Detect which cell encompasses the target text, then output its (X, Y) center coordinate. 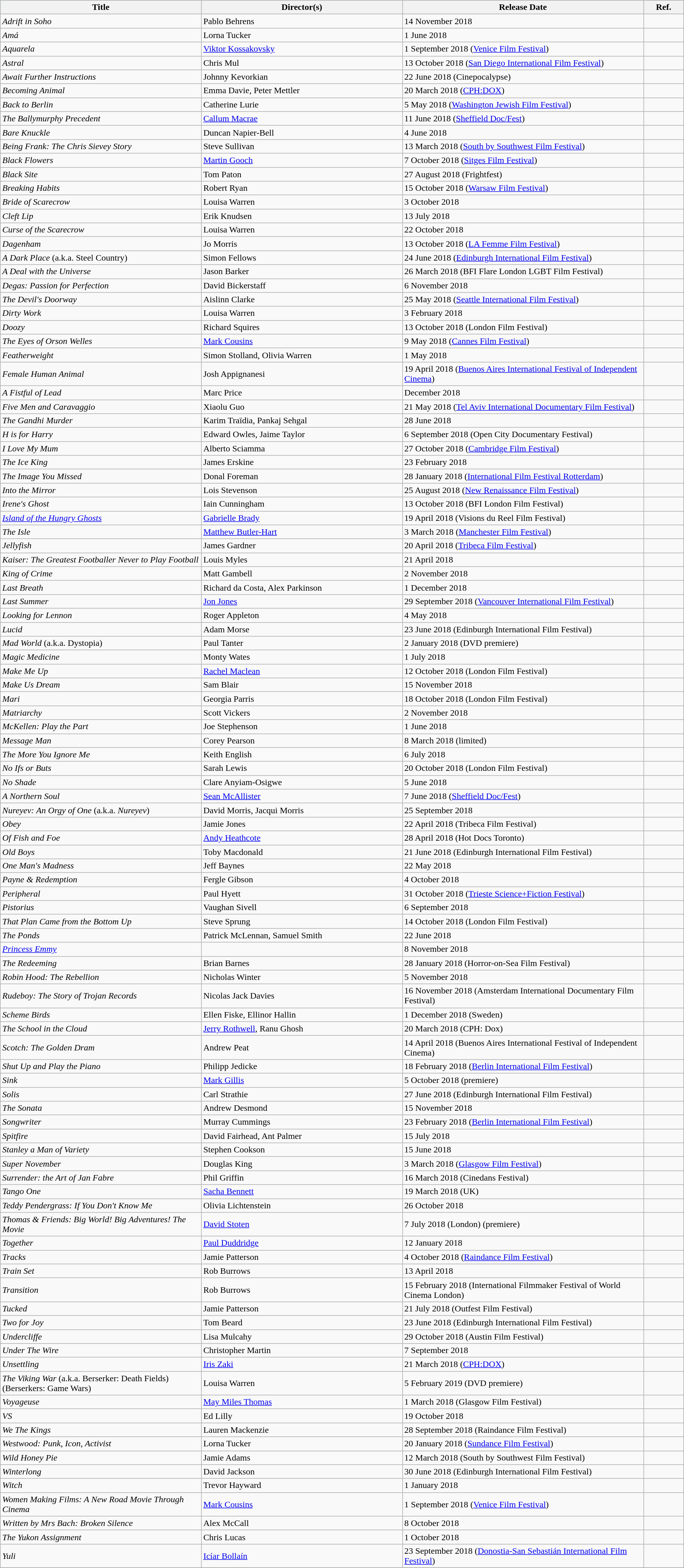
Keith English (302, 754)
3 March 2018 (Manchester Film Festival) (523, 532)
Chris Mul (302, 63)
Andrew Peat (302, 1048)
11 June 2018 (Sheffield Doc/Fest) (523, 118)
6 September 2018 (Open City Documentary Festival) (523, 435)
Jellyfish (101, 546)
18 February 2018 (Berlin International Film Festival) (523, 1066)
Sacha Bennett (302, 1192)
Josh Appignanesi (302, 374)
No Shade (101, 782)
Back to Berlin (101, 105)
20 March 2018 (CPH:DOX) (523, 91)
Last Summer (101, 601)
19 March 2018 (UK) (523, 1192)
Nicolas Jack Davies (302, 996)
Louis Myles (302, 560)
3 October 2018 (523, 202)
Dirty Work (101, 313)
Simon Stolland, Olivia Warren (302, 355)
The Gandhi Murder (101, 421)
Viktor Kossakovsky (302, 49)
Monty Wates (302, 657)
Andy Heathcote (302, 838)
Two for Joy (101, 1322)
Iain Cunningham (302, 504)
12 October 2018 (London Film Festival) (523, 671)
Tucked (101, 1308)
Curse of the Scarecrow (101, 230)
7 June 2018 (Sheffield Doc/Fest) (523, 796)
13 October 2018 (San Diego International Film Festival) (523, 63)
20 January 2018 (Sundance Film Festival) (523, 1444)
14 April 2018 (Buenos Aires International Festival of Independent Cinema) (523, 1048)
Gabrielle Brady (302, 518)
Make Us Dream (101, 685)
27 August 2018 (Frightfest) (523, 174)
Olivia Lichtenstein (302, 1205)
Wild Honey Pie (101, 1458)
12 March 2018 (South by Southwest Film Festival) (523, 1458)
Iris Zaki (302, 1364)
Sink (101, 1080)
Magic Medicine (101, 657)
15 October 2018 (Warsaw Film Festival) (523, 188)
Phil Griffin (302, 1178)
Alberto Sciamma (302, 448)
28 September 2018 (Raindance Film Festival) (523, 1430)
Pistorius (101, 908)
Lois Stevenson (302, 490)
Ed Lilly (302, 1416)
Princess Emmy (101, 949)
Jamie Jones (302, 824)
13 July 2018 (523, 216)
1 March 2018 (Glasgow Film Festival) (523, 1402)
26 October 2018 (523, 1205)
Last Breath (101, 587)
Yuli (101, 1556)
David Bickerstaff (302, 285)
Jon Jones (302, 601)
Breaking Habits (101, 188)
13 October 2018 (LA Femme Film Festival) (523, 244)
Marc Price (302, 393)
22 June 2018 (523, 935)
One Man's Madness (101, 866)
Doozy (101, 327)
4 May 2018 (523, 615)
Edward Owles, Jaime Taylor (302, 435)
Nureyev: An Orgy of One (a.k.a. Nureyev) (101, 810)
Of Fish and Foe (101, 838)
Voyageuse (101, 1402)
Astral (101, 63)
14 October 2018 (London Film Festival) (523, 921)
Icíar Bollaín (302, 1556)
Douglas King (302, 1164)
Duncan Napier-Bell (302, 132)
Tom Paton (302, 174)
19 October 2018 (523, 1416)
Release Date (523, 7)
Corey Pearson (302, 741)
Spitfire (101, 1136)
Mad World (a.k.a. Dystopia) (101, 643)
James Erskine (302, 462)
Ellen Fiske, Ellinor Hallin (302, 1015)
Women Making Films: A New Road Movie Through Cinema (101, 1504)
Mark Gillis (302, 1080)
22 October 2018 (523, 230)
Matthew Butler-Hart (302, 532)
Roger Appleton (302, 615)
21 March 2018 (CPH:DOX) (523, 1364)
I Love My Mum (101, 448)
8 October 2018 (523, 1523)
The Isle (101, 532)
McKellen: Play the Part (101, 727)
Ref. (664, 7)
Winterlong (101, 1472)
9 May 2018 (Cannes Film Festival) (523, 341)
Await Further Instructions (101, 77)
Amá (101, 35)
Johnny Kevorkian (302, 77)
Robert Ryan (302, 188)
The Devil's Doorway (101, 299)
Vaughan Sivell (302, 908)
Xiaolu Guo (302, 407)
22 April 2018 (Tribeca Film Festival) (523, 824)
4 October 2018 (523, 880)
Irene's Ghost (101, 504)
25 September 2018 (523, 810)
23 September 2018 (Donostia-San Sebastián International Film Festival) (523, 1556)
28 January 2018 (Horror-on-Sea Film Festival) (523, 963)
21 May 2018 (Tel Aviv International Documentary Film Festival) (523, 407)
Scott Vickers (302, 713)
Dagenham (101, 244)
The More You Ignore Me (101, 754)
Becoming Animal (101, 91)
A Northern Soul (101, 796)
16 November 2018 (Amsterdam International Documentary Film Festival) (523, 996)
Carl Strathie (302, 1094)
May Miles Thomas (302, 1402)
David Jackson (302, 1472)
Adrift in Soho (101, 21)
The Eyes of Orson Welles (101, 341)
The Image You Missed (101, 476)
Emma Davie, Peter Mettler (302, 91)
13 March 2018 (South by Southwest Film Festival) (523, 146)
6 July 2018 (523, 754)
5 May 2018 (Washington Jewish Film Festival) (523, 105)
Christopher Martin (302, 1351)
Rudeboy: The Story of Trojan Records (101, 996)
Pablo Behrens (302, 21)
H is for Harry (101, 435)
Under The Wire (101, 1351)
25 August 2018 (New Renaissance Film Festival) (523, 490)
4 October 2018 (Raindance Film Festival) (523, 1257)
Tango One (101, 1192)
Lisa Mulcahy (302, 1337)
8 March 2018 (limited) (523, 741)
1 January 2018 (523, 1485)
Chris Lucas (302, 1537)
5 November 2018 (523, 977)
20 October 2018 (London Film Festival) (523, 768)
A Fistful of Lead (101, 393)
Brian Barnes (302, 963)
Philipp Jedicke (302, 1066)
Rachel Maclean (302, 671)
No Ifs or Buts (101, 768)
Mari (101, 699)
Together (101, 1243)
The Sonata (101, 1108)
Matt Gambell (302, 573)
Title (101, 7)
Island of the Hungry Ghosts (101, 518)
25 May 2018 (Seattle International Film Festival) (523, 299)
Thomas & Friends: Big World! Big Adventures! The Movie (101, 1224)
13 April 2018 (523, 1271)
12 January 2018 (523, 1243)
20 March 2018 (CPH: Dox) (523, 1029)
5 February 2019 (DVD premiere) (523, 1383)
Solis (101, 1094)
The Viking War (a.k.a. Berserker: Death Fields) (Berserkers: Game Wars) (101, 1383)
20 April 2018 (Tribeca Film Festival) (523, 546)
Into the Mirror (101, 490)
Scotch: The Golden Dram (101, 1048)
Jerry Rothwell, Ranu Ghosh (302, 1029)
7 July 2018 (London) (premiere) (523, 1224)
1 December 2018 (Sweden) (523, 1015)
Witch (101, 1485)
Scheme Birds (101, 1015)
Black Flowers (101, 160)
Trevor Hayward (302, 1485)
18 October 2018 (London Film Festival) (523, 699)
Richard da Costa, Alex Parkinson (302, 587)
Karim Traïdia, Pankaj Sehgal (302, 421)
Make Me Up (101, 671)
Super November (101, 1164)
Stanley a Man of Variety (101, 1150)
27 October 2018 (Cambridge Film Festival) (523, 448)
Sam Blair (302, 685)
Tracks (101, 1257)
David Fairhead, Ant Palmer (302, 1136)
We The Kings (101, 1430)
David Morris, Jacqui Morris (302, 810)
14 November 2018 (523, 21)
Peripheral (101, 894)
3 March 2018 (Glasgow Film Festival) (523, 1164)
Transition (101, 1289)
15 February 2018 (International Filmmaker Festival of World Cinema London) (523, 1289)
19 April 2018 (Buenos Aires International Festival of Independent Cinema) (523, 374)
Old Boys (101, 852)
Bride of Scarecrow (101, 202)
6 November 2018 (523, 285)
26 March 2018 (BFI Flare London LGBT Film Festival) (523, 272)
Cleft Lip (101, 216)
1 October 2018 (523, 1537)
December 2018 (523, 393)
Alex McCall (302, 1523)
15 July 2018 (523, 1136)
Director(s) (302, 7)
VS (101, 1416)
27 June 2018 (Edinburgh International Film Festival) (523, 1094)
Paul Hyett (302, 894)
Paul Duddridge (302, 1243)
21 June 2018 (Edinburgh International Film Festival) (523, 852)
13 October 2018 (BFI London Film Festival) (523, 504)
29 September 2018 (Vancouver International Film Festival) (523, 601)
7 October 2018 (Sitges Film Festival) (523, 160)
Georgia Parris (302, 699)
13 October 2018 (London Film Festival) (523, 327)
The Yukon Assignment (101, 1537)
Payne & Redemption (101, 880)
Tom Beard (302, 1322)
James Gardner (302, 546)
2 January 2018 (DVD premiere) (523, 643)
Being Frank: The Chris Sievey Story (101, 146)
Jason Barker (302, 272)
8 November 2018 (523, 949)
3 February 2018 (523, 313)
23 February 2018 (523, 462)
Undercliffe (101, 1337)
7 September 2018 (523, 1351)
5 June 2018 (523, 782)
Martin Gooch (302, 160)
The Ice King (101, 462)
Westwood: Punk, Icon, Activist (101, 1444)
Catherine Lurie (302, 105)
Train Set (101, 1271)
Jamie Adams (302, 1458)
1 May 2018 (523, 355)
Aquarela (101, 49)
Teddy Pendergrass: If You Don't Know Me (101, 1205)
30 June 2018 (Edinburgh International Film Festival) (523, 1472)
Obey (101, 824)
Patrick McLennan, Samuel Smith (302, 935)
28 June 2018 (523, 421)
21 July 2018 (Outfest Film Festival) (523, 1308)
Degas: Passion for Perfection (101, 285)
Steve Sprung (302, 921)
4 June 2018 (523, 132)
Stephen Cookson (302, 1150)
Clare Anyiam-Osigwe (302, 782)
King of Crime (101, 573)
The Redeeming (101, 963)
A Deal with the Universe (101, 272)
Songwriter (101, 1122)
The Ponds (101, 935)
Richard Squires (302, 327)
Five Men and Caravaggio (101, 407)
Toby Macdonald (302, 852)
The Ballymurphy Precedent (101, 118)
That Plan Came from the Bottom Up (101, 921)
28 April 2018 (Hot Docs Toronto) (523, 838)
6 September 2018 (523, 908)
Shut Up and Play the Piano (101, 1066)
Lauren Mackenzie (302, 1430)
Paul Tanter (302, 643)
Message Man (101, 741)
Looking for Lennon (101, 615)
Adam Morse (302, 629)
Andrew Desmond (302, 1108)
Surrender: the Art of Jan Fabre (101, 1178)
15 June 2018 (523, 1150)
1 July 2018 (523, 657)
Erik Knudsen (302, 216)
31 October 2018 (Trieste Science+Fiction Festival) (523, 894)
Robin Hood: The Rebellion (101, 977)
22 May 2018 (523, 866)
Jeff Baynes (302, 866)
Unsettling (101, 1364)
Bare Knuckle (101, 132)
Matriarchy (101, 713)
23 February 2018 (Berlin International Film Festival) (523, 1122)
Aislinn Clarke (302, 299)
Fergle Gibson (302, 880)
Nicholas Winter (302, 977)
The School in the Cloud (101, 1029)
29 October 2018 (Austin Film Festival) (523, 1337)
21 April 2018 (523, 560)
Donal Foreman (302, 476)
24 June 2018 (Edinburgh International Film Festival) (523, 258)
19 April 2018 (Visions du Reel Film Festival) (523, 518)
Black Site (101, 174)
Lucid (101, 629)
Sean McAllister (302, 796)
Female Human Animal (101, 374)
Steve Sullivan (302, 146)
Sarah Lewis (302, 768)
1 December 2018 (523, 587)
22 June 2018 (Cinepocalypse) (523, 77)
Jo Morris (302, 244)
5 October 2018 (premiere) (523, 1080)
Joe Stephenson (302, 727)
Murray Cummings (302, 1122)
Written by Mrs Bach: Broken Silence (101, 1523)
28 January 2018 (International Film Festival Rotterdam) (523, 476)
David Stoten (302, 1224)
A Dark Place (a.k.a. Steel Country) (101, 258)
Simon Fellows (302, 258)
Kaiser: The Greatest Footballer Never to Play Football (101, 560)
Callum Macrae (302, 118)
Featherweight (101, 355)
16 March 2018 (Cinedans Festival) (523, 1178)
